Detect which cell encompasses the target text, then output its (X, Y) center coordinate. 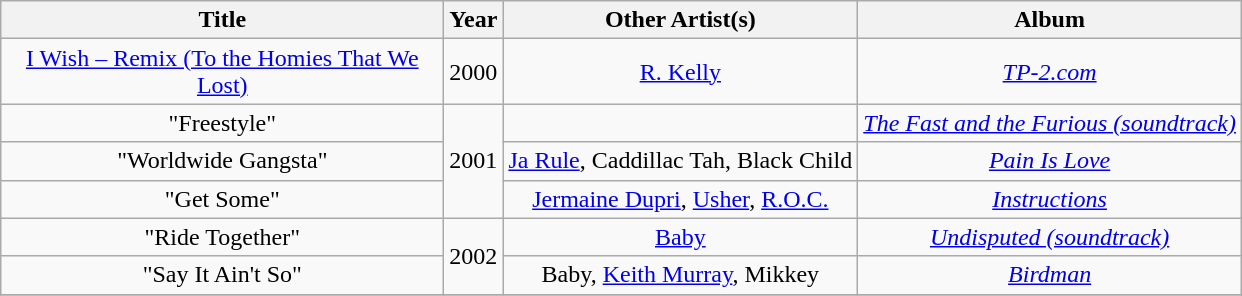
Year (474, 20)
Jermaine Dupri, Usher, R.O.C. (680, 199)
I Wish – Remix (To the Homies That We Lost) (222, 72)
"Freestyle" (222, 123)
Other Artist(s) (680, 20)
Title (222, 20)
Baby, Keith Murray, Mikkey (680, 275)
Undisputed (soundtrack) (1050, 237)
"Ride Together" (222, 237)
R. Kelly (680, 72)
Instructions (1050, 199)
TP-2.com (1050, 72)
"Get Some" (222, 199)
Birdman (1050, 275)
2002 (474, 256)
Pain Is Love (1050, 161)
Album (1050, 20)
The Fast and the Furious (soundtrack) (1050, 123)
"Say It Ain't So" (222, 275)
2001 (474, 161)
"Worldwide Gangsta" (222, 161)
Ja Rule, Caddillac Tah, Black Child (680, 161)
2000 (474, 72)
Baby (680, 237)
